From the cell containing the given text, extract its center point as (X, Y) coordinate. 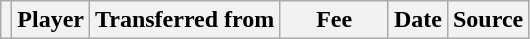
Date (418, 20)
Transferred from (185, 20)
Fee (334, 20)
Player (51, 20)
Source (488, 20)
